Return [x, y] of the center of cell containing provided text 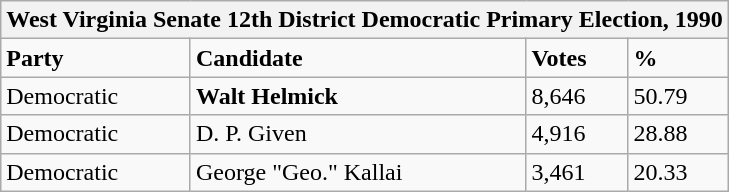
4,916 [577, 134]
West Virginia Senate 12th District Democratic Primary Election, 1990 [365, 20]
8,646 [577, 96]
28.88 [678, 134]
Candidate [358, 58]
Votes [577, 58]
Party [96, 58]
% [678, 58]
50.79 [678, 96]
D. P. Given [358, 134]
Walt Helmick [358, 96]
20.33 [678, 172]
3,461 [577, 172]
George "Geo." Kallai [358, 172]
